Provide the [x, y] coordinate of the cell's center where the given text is located.  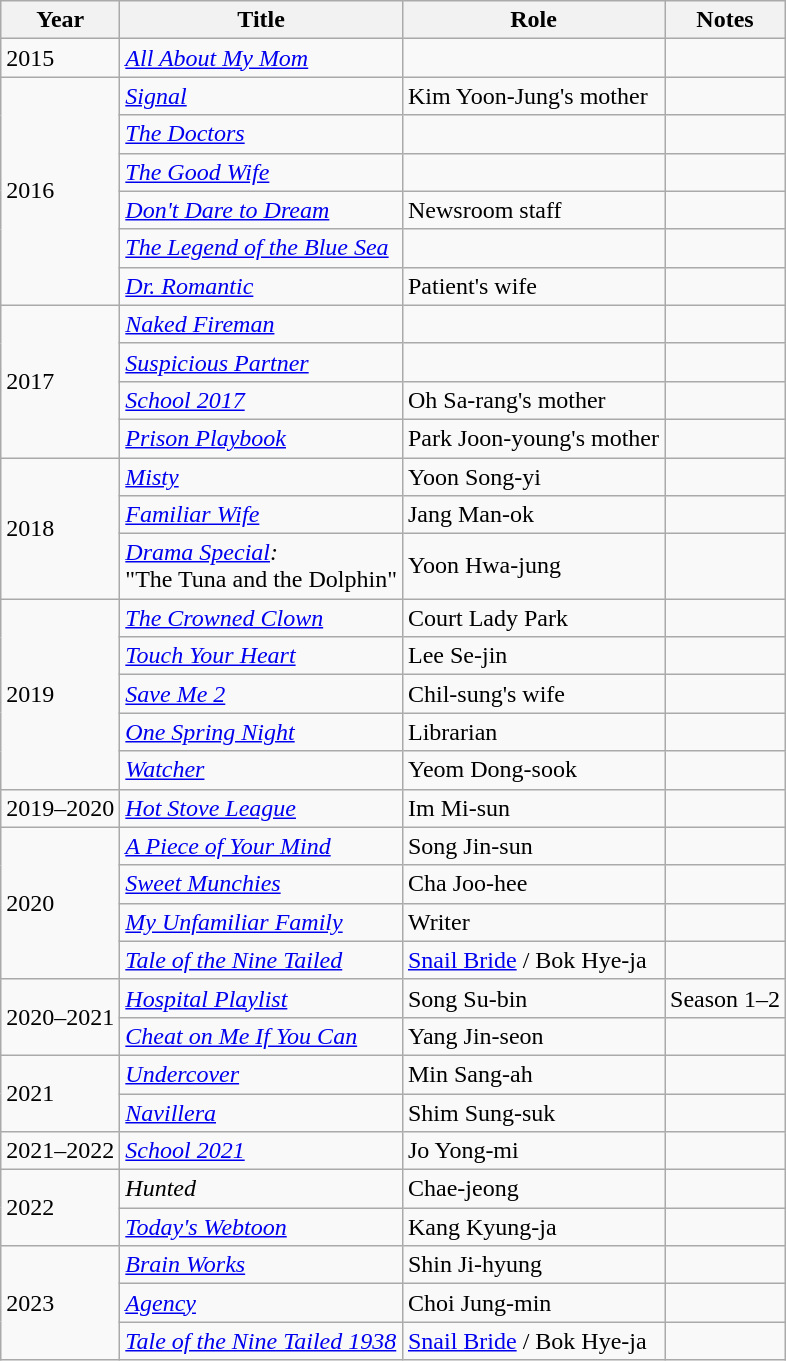
2015 [60, 58]
School 2021 [262, 1151]
Yoon Hwa-jung [533, 566]
Choi Jung-min [533, 1303]
2020–2021 [60, 1017]
Suspicious Partner [262, 362]
Prison Playbook [262, 438]
Patient's wife [533, 286]
Familiar Wife [262, 515]
2019–2020 [60, 808]
Yang Jin-seon [533, 1036]
Yoon Song-yi [533, 477]
A Piece of Your Mind [262, 846]
My Unfamiliar Family [262, 922]
Role [533, 20]
Dr. Romantic [262, 286]
Chil-sung's wife [533, 694]
Tale of the Nine Tailed 1938 [262, 1341]
One Spring Night [262, 732]
Title [262, 20]
Jo Yong-mi [533, 1151]
Song Su-bin [533, 998]
Cha Joo-hee [533, 884]
Naked Fireman [262, 324]
Brain Works [262, 1265]
Touch Your Heart [262, 656]
Shim Sung-suk [533, 1113]
Kang Kyung-ja [533, 1227]
2022 [60, 1208]
Undercover [262, 1074]
Hunted [262, 1189]
Save Me 2 [262, 694]
2020 [60, 903]
Don't Dare to Dream [262, 210]
Song Jin-sun [533, 846]
Agency [262, 1303]
The Crowned Clown [262, 618]
Yeom Dong-sook [533, 770]
Librarian [533, 732]
2023 [60, 1303]
Oh Sa-rang's mother [533, 400]
Drama Special:"The Tuna and the Dolphin" [262, 566]
Hot Stove League [262, 808]
The Legend of the Blue Sea [262, 248]
Lee Se-jin [533, 656]
School 2017 [262, 400]
Kim Yoon-Jung's mother [533, 96]
Newsroom staff [533, 210]
Misty [262, 477]
2021 [60, 1093]
Navillera [262, 1113]
All About My Mom [262, 58]
The Doctors [262, 134]
Writer [533, 922]
Hospital Playlist [262, 998]
Year [60, 20]
Today's Webtoon [262, 1227]
2019 [60, 694]
Court Lady Park [533, 618]
Cheat on Me If You Can [262, 1036]
2017 [60, 381]
Sweet Munchies [262, 884]
Signal [262, 96]
Park Joon-young's mother [533, 438]
Shin Ji-hyung [533, 1265]
Jang Man-ok [533, 515]
Watcher [262, 770]
2021–2022 [60, 1151]
Notes [724, 20]
2018 [60, 528]
2016 [60, 191]
The Good Wife [262, 172]
Chae-jeong [533, 1189]
Tale of the Nine Tailed [262, 960]
Im Mi-sun [533, 808]
Season 1–2 [724, 998]
Min Sang-ah [533, 1074]
